Return the (x, y) coordinate for the center point of the cell that contains the specified text.  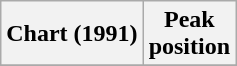
Peakposition (189, 34)
Chart (1991) (72, 34)
